Capture the cell that displays the provided text and extract its [X, Y] central coordinate. 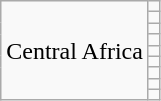
Central Africa [75, 51]
